Capture the cell that displays the provided text and extract its [X, Y] central coordinate. 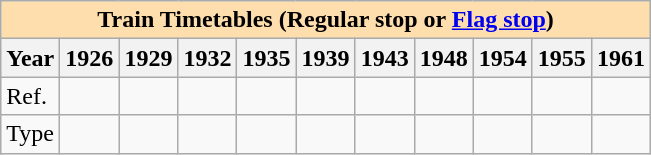
1943 [384, 58]
1939 [326, 58]
1935 [266, 58]
Ref. [30, 96]
Type [30, 134]
1954 [502, 58]
Year [30, 58]
Train Timetables (Regular stop or Flag stop) [326, 20]
1929 [148, 58]
1948 [444, 58]
1926 [90, 58]
1955 [562, 58]
1932 [208, 58]
1961 [620, 58]
